Find where the given text appears and provide that cell's center as [X, Y] coordinate. 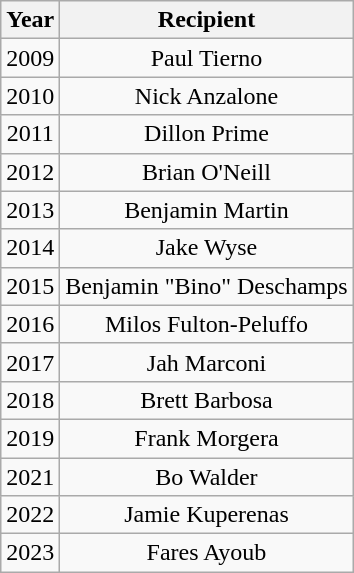
2016 [30, 324]
Bo Walder [206, 477]
Jake Wyse [206, 248]
2011 [30, 134]
2009 [30, 58]
2022 [30, 515]
2019 [30, 438]
Fares Ayoub [206, 553]
Jah Marconi [206, 362]
Benjamin Martin [206, 210]
2021 [30, 477]
Jamie Kuperenas [206, 515]
2012 [30, 172]
2018 [30, 400]
2015 [30, 286]
2014 [30, 248]
Benjamin "Bino" Deschamps [206, 286]
2010 [30, 96]
Year [30, 20]
Frank Morgera [206, 438]
2023 [30, 553]
Brett Barbosa [206, 400]
2013 [30, 210]
2017 [30, 362]
Paul Tierno [206, 58]
Nick Anzalone [206, 96]
Recipient [206, 20]
Brian O'Neill [206, 172]
Milos Fulton-Peluffo [206, 324]
Dillon Prime [206, 134]
